Return (X, Y) of the center of cell containing provided text 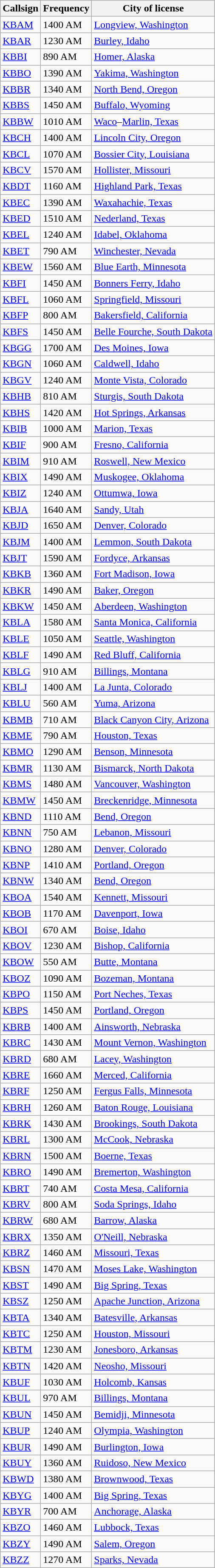
KBUN (20, 1414)
Bonners Ferry, Idaho (153, 283)
1110 AM (66, 816)
1170 AM (66, 913)
KBRF (20, 1091)
KBPO (20, 994)
890 AM (66, 57)
Neosho, Missouri (153, 1366)
KBCL (20, 154)
Burlington, Iowa (153, 1447)
KBTM (20, 1350)
KBRB (20, 1027)
Marion, Texas (153, 428)
KBAM (20, 25)
1000 AM (66, 428)
1050 AM (66, 639)
KBNW (20, 881)
McCook, Nebraska (153, 1140)
1500 AM (66, 1156)
KBRL (20, 1140)
Lacey, Washington (153, 1059)
Bremerton, Washington (153, 1172)
Ottumwa, Iowa (153, 493)
KBOA (20, 897)
Yuma, Arizona (153, 703)
1560 AM (66, 267)
KBIZ (20, 493)
Muskogee, Oklahoma (153, 477)
Bossier City, Louisiana (153, 154)
KBTA (20, 1317)
KBCH (20, 138)
KBIF (20, 445)
KBME (20, 736)
Fordyce, Arkansas (153, 558)
900 AM (66, 445)
Hot Springs, Arkansas (153, 412)
1030 AM (66, 1382)
1650 AM (66, 526)
KBMB (20, 720)
KBJM (20, 542)
Waco–Marlin, Texas (153, 121)
1640 AM (66, 510)
1130 AM (66, 768)
Port Neches, Texas (153, 994)
710 AM (66, 720)
1570 AM (66, 170)
Lemmon, South Dakota (153, 542)
KBLJ (20, 687)
550 AM (66, 962)
Black Canyon City, Arizona (153, 720)
KBEL (20, 235)
KBUY (20, 1463)
Kennett, Missouri (153, 897)
KBND (20, 816)
KBNN (20, 833)
Batesville, Arkansas (153, 1317)
Boerne, Texas (153, 1156)
KBZY (20, 1544)
KBRC (20, 1043)
KBRE (20, 1075)
Missouri, Texas (153, 1253)
La Junta, Colorado (153, 687)
KBUF (20, 1382)
1260 AM (66, 1107)
810 AM (66, 396)
Buffalo, Wyoming (153, 105)
Costa Mesa, California (153, 1188)
KBUP (20, 1430)
1480 AM (66, 784)
KBUR (20, 1447)
KBSZ (20, 1301)
1090 AM (66, 978)
KBUL (20, 1398)
Santa Monica, California (153, 622)
Lincoln City, Oregon (153, 138)
KBJA (20, 510)
Monte Vista, Colorado (153, 380)
Lubbock, Texas (153, 1528)
Apache Junction, Arizona (153, 1301)
Sparks, Nevada (153, 1560)
970 AM (66, 1398)
1270 AM (66, 1560)
1590 AM (66, 558)
KBLG (20, 671)
1160 AM (66, 186)
Fresno, California (153, 445)
KBRO (20, 1172)
KBNO (20, 849)
KBGG (20, 348)
KBWD (20, 1479)
KBLF (20, 655)
KBIB (20, 428)
Belle Fourche, South Dakota (153, 332)
Blue Earth, Minnesota (153, 267)
KBRW (20, 1220)
North Bend, Oregon (153, 89)
Sturgis, South Dakota (153, 396)
Ruidoso, New Mexico (153, 1463)
1300 AM (66, 1140)
1280 AM (66, 849)
KBTN (20, 1366)
KBLU (20, 703)
KBRZ (20, 1253)
Hollister, Missouri (153, 170)
KBBO (20, 73)
Roswell, New Mexico (153, 461)
Winchester, Nevada (153, 251)
KBDT (20, 186)
Moses Lake, Washington (153, 1269)
1150 AM (66, 994)
1700 AM (66, 348)
560 AM (66, 703)
KBLA (20, 622)
KBOZ (20, 978)
1380 AM (66, 1479)
O'Neill, Nebraska (153, 1237)
1540 AM (66, 897)
Bismarck, North Dakota (153, 768)
KBFP (20, 315)
KBOI (20, 929)
KBEC (20, 203)
KBJT (20, 558)
Houston, Missouri (153, 1334)
Mount Vernon, Washington (153, 1043)
KBJD (20, 526)
KBFI (20, 283)
KBET (20, 251)
Des Moines, Iowa (153, 348)
Red Bluff, California (153, 655)
KBBS (20, 105)
KBGV (20, 380)
1470 AM (66, 1269)
KBEW (20, 267)
KBZZ (20, 1560)
Bozeman, Montana (153, 978)
KBYG (20, 1495)
Olympia, Washington (153, 1430)
Bishop, California (153, 946)
KBHS (20, 412)
Baker, Oregon (153, 590)
KBGN (20, 364)
KBRX (20, 1237)
KBOV (20, 946)
City of license (153, 8)
Boise, Idaho (153, 929)
Bemidji, Minnesota (153, 1414)
Yakima, Washington (153, 73)
Nederland, Texas (153, 219)
KBZO (20, 1528)
Homer, Alaska (153, 57)
Merced, California (153, 1075)
KBBI (20, 57)
KBMW (20, 800)
KBRT (20, 1188)
Idabel, Oklahoma (153, 235)
KBMO (20, 752)
Brownwood, Texas (153, 1479)
Sandy, Utah (153, 510)
Highland Park, Texas (153, 186)
Burley, Idaho (153, 41)
Longview, Washington (153, 25)
1660 AM (66, 1075)
750 AM (66, 833)
KBOW (20, 962)
KBMR (20, 768)
KBRD (20, 1059)
KBNP (20, 865)
670 AM (66, 929)
KBKR (20, 590)
KBTC (20, 1334)
Frequency (66, 8)
KBRH (20, 1107)
KBFS (20, 332)
Springfield, Missouri (153, 299)
Aberdeen, Washington (153, 606)
Soda Springs, Idaho (153, 1204)
Butte, Montana (153, 962)
Vancouver, Washington (153, 784)
KBKW (20, 606)
KBBW (20, 121)
1580 AM (66, 622)
KBFL (20, 299)
KBMS (20, 784)
KBPS (20, 1011)
KBOB (20, 913)
Brookings, South Dakota (153, 1123)
Seattle, Washington (153, 639)
1410 AM (66, 865)
Caldwell, Idaho (153, 364)
1510 AM (66, 219)
Houston, Texas (153, 736)
KBBR (20, 89)
Jonesboro, Arkansas (153, 1350)
KBST (20, 1285)
KBCV (20, 170)
Waxahachie, Texas (153, 203)
1350 AM (66, 1237)
Breckenridge, Minnesota (153, 800)
KBED (20, 219)
1290 AM (66, 752)
KBRK (20, 1123)
Fort Madison, Iowa (153, 574)
Baton Rouge, Louisiana (153, 1107)
Barrow, Alaska (153, 1220)
KBAR (20, 41)
KBYR (20, 1512)
700 AM (66, 1512)
KBRV (20, 1204)
KBHB (20, 396)
Bakersfield, California (153, 315)
Callsign (20, 8)
Anchorage, Alaska (153, 1512)
KBRN (20, 1156)
KBIX (20, 477)
Davenport, Iowa (153, 913)
Fergus Falls, Minnesota (153, 1091)
KBIM (20, 461)
Benson, Minnesota (153, 752)
Ainsworth, Nebraska (153, 1027)
740 AM (66, 1188)
KBSN (20, 1269)
Holcomb, Kansas (153, 1382)
KBKB (20, 574)
1070 AM (66, 154)
KBLE (20, 639)
Salem, Oregon (153, 1544)
1010 AM (66, 121)
Lebanon, Missouri (153, 833)
